Return (x, y) of the center of cell containing provided text 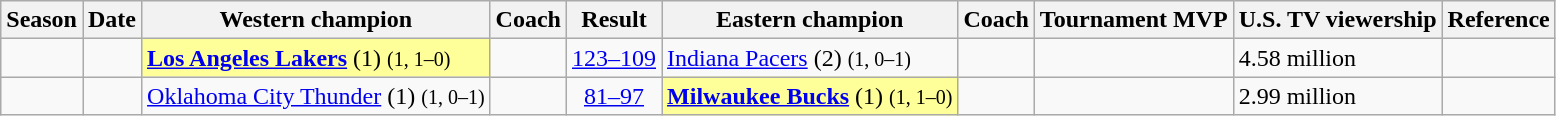
Season (42, 20)
U.S. TV viewership (1338, 20)
Reference (1498, 20)
81–97 (614, 96)
Result (614, 20)
Los Angeles Lakers (1) (1, 1–0) (316, 58)
Oklahoma City Thunder (1) (1, 0–1) (316, 96)
123–109 (614, 58)
2.99 million (1338, 96)
Western champion (316, 20)
Indiana Pacers (2) (1, 0–1) (810, 58)
4.58 million (1338, 58)
Date (112, 20)
Eastern champion (810, 20)
Milwaukee Bucks (1) (1, 1–0) (810, 96)
Tournament MVP (1134, 20)
